Provide the [x, y] coordinate of the cell's center where the given text is located.  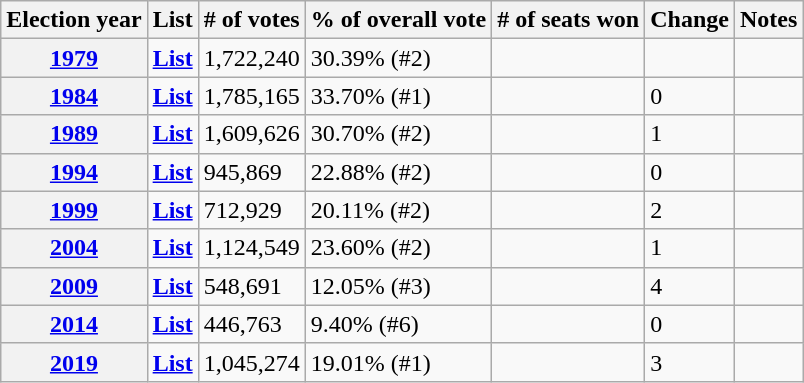
30.70% (#2) [398, 134]
945,869 [252, 172]
33.70% (#1) [398, 96]
1989 [74, 134]
9.40% (#6) [398, 324]
1984 [74, 96]
% of overall vote [398, 20]
22.88% (#2) [398, 172]
2 [690, 210]
3 [690, 362]
1,045,274 [252, 362]
# of votes [252, 20]
1979 [74, 58]
2019 [74, 362]
Election year [74, 20]
2004 [74, 248]
712,929 [252, 210]
20.11% (#2) [398, 210]
2014 [74, 324]
2009 [74, 286]
4 [690, 286]
# of seats won [568, 20]
1,609,626 [252, 134]
30.39% (#2) [398, 58]
Notes [768, 20]
19.01% (#1) [398, 362]
Change [690, 20]
446,763 [252, 324]
1,785,165 [252, 96]
12.05% (#3) [398, 286]
1,124,549 [252, 248]
1994 [74, 172]
548,691 [252, 286]
1999 [74, 210]
1,722,240 [252, 58]
23.60% (#2) [398, 248]
